Scan for the cell matching the given text and deliver its [x, y] coordinate at center. 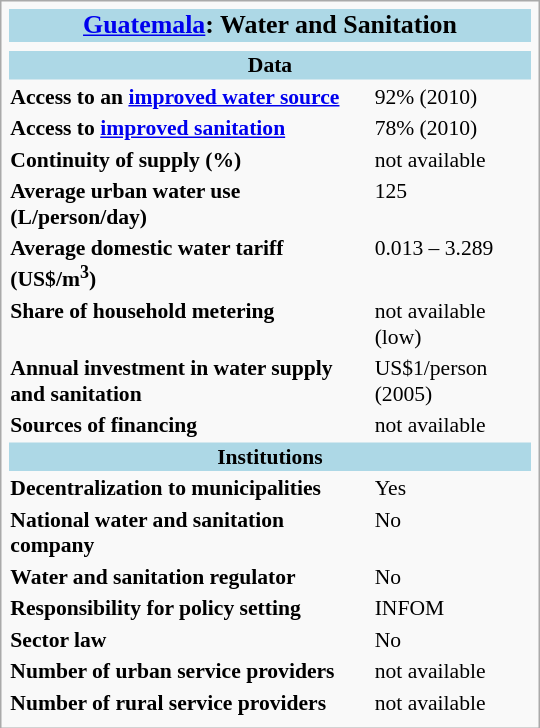
Access to an improved water source [190, 96]
Sector law [190, 639]
Annual investment in water supply and sanitation [190, 381]
Decentralization to municipalities [190, 488]
Data [270, 65]
Sources of financing [190, 425]
125 [452, 204]
Average urban water use (L/person/day) [190, 204]
Average domestic water tariff (US$/m3) [190, 264]
78% (2010) [452, 128]
92% (2010) [452, 96]
Guatemala: Water and Sanitation [270, 26]
0.013 – 3.289 [452, 264]
Number of rural service providers [190, 702]
Share of household metering [190, 324]
Water and sanitation regulator [190, 576]
Continuity of supply (%) [190, 159]
not available (low) [452, 324]
Number of urban service providers [190, 671]
Yes [452, 488]
INFOM [452, 608]
National water and sanitation company [190, 532]
Institutions [270, 456]
Responsibility for policy setting [190, 608]
Access to improved sanitation [190, 128]
US$1/person (2005) [452, 381]
